Detect which cell encompasses the target text, then output its [X, Y] center coordinate. 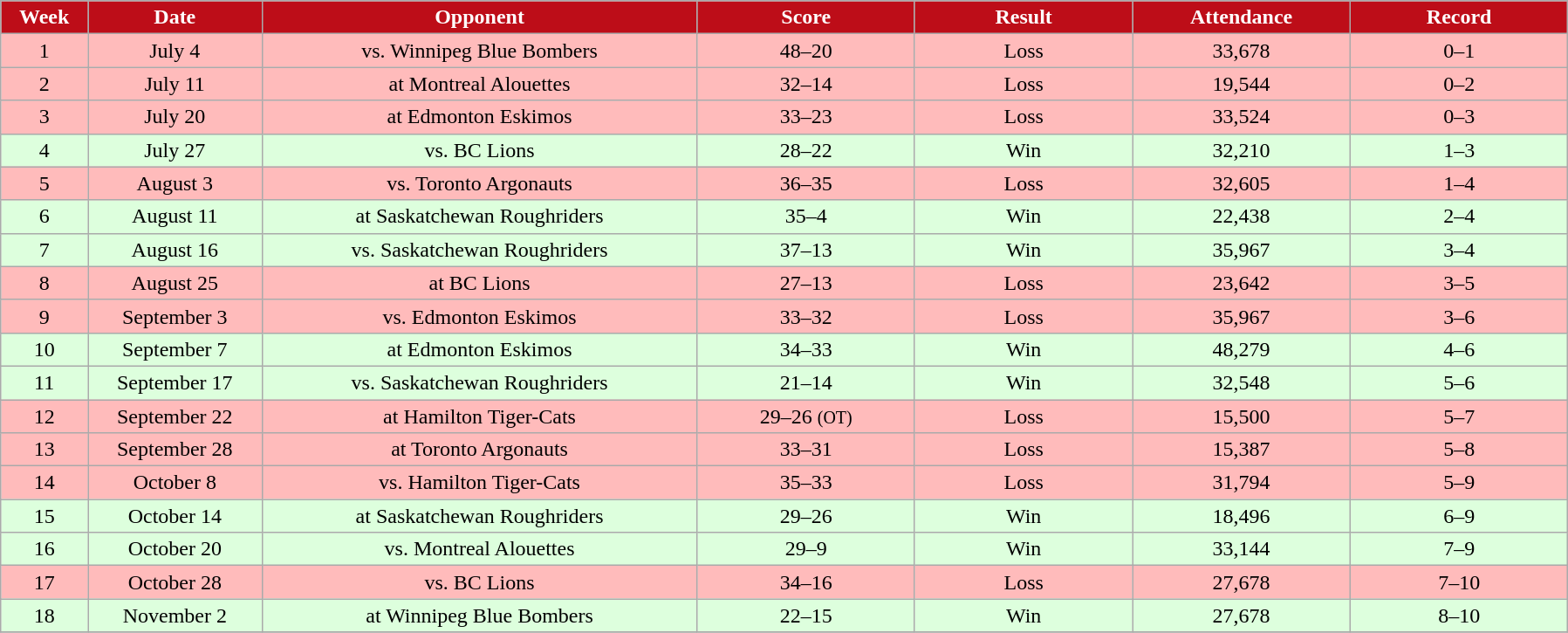
at BC Lions [480, 283]
2 [45, 84]
3–6 [1459, 316]
11 [45, 382]
48–20 [806, 51]
15 [45, 516]
Week [45, 17]
10 [45, 349]
28–22 [806, 150]
13 [45, 450]
36–35 [806, 183]
7–9 [1459, 549]
1–3 [1459, 150]
8 [45, 283]
Date [175, 17]
August 11 [175, 217]
4–6 [1459, 349]
5–6 [1459, 382]
4 [45, 150]
31,794 [1241, 483]
Record [1459, 17]
19,544 [1241, 84]
3–5 [1459, 283]
September 28 [175, 450]
November 2 [175, 616]
October 8 [175, 483]
9 [45, 316]
October 28 [175, 582]
12 [45, 416]
at Montreal Alouettes [480, 84]
7–10 [1459, 582]
October 20 [175, 549]
32,210 [1241, 150]
Opponent [480, 17]
at Hamilton Tiger-Cats [480, 416]
15,500 [1241, 416]
vs. Hamilton Tiger-Cats [480, 483]
22,438 [1241, 217]
August 25 [175, 283]
October 14 [175, 516]
vs. Winnipeg Blue Bombers [480, 51]
35–33 [806, 483]
23,642 [1241, 283]
18 [45, 616]
32,548 [1241, 382]
6 [45, 217]
vs. Edmonton Eskimos [480, 316]
5–7 [1459, 416]
17 [45, 582]
22–15 [806, 616]
September 17 [175, 382]
48,279 [1241, 349]
35–4 [806, 217]
September 7 [175, 349]
July 4 [175, 51]
21–14 [806, 382]
33–31 [806, 450]
29–26 [806, 516]
at Winnipeg Blue Bombers [480, 616]
33,144 [1241, 549]
July 20 [175, 117]
27–13 [806, 283]
33,678 [1241, 51]
33,524 [1241, 117]
at Toronto Argonauts [480, 450]
September 3 [175, 316]
14 [45, 483]
29–9 [806, 549]
18,496 [1241, 516]
Attendance [1241, 17]
16 [45, 549]
33–23 [806, 117]
Result [1023, 17]
32,605 [1241, 183]
33–32 [806, 316]
5–8 [1459, 450]
0–2 [1459, 84]
5 [45, 183]
37–13 [806, 250]
32–14 [806, 84]
34–16 [806, 582]
5–9 [1459, 483]
29–26 (OT) [806, 416]
vs. Montreal Alouettes [480, 549]
1–4 [1459, 183]
8–10 [1459, 616]
September 22 [175, 416]
0–1 [1459, 51]
2–4 [1459, 217]
July 27 [175, 150]
vs. Toronto Argonauts [480, 183]
34–33 [806, 349]
Score [806, 17]
July 11 [175, 84]
August 16 [175, 250]
3 [45, 117]
15,387 [1241, 450]
7 [45, 250]
6–9 [1459, 516]
0–3 [1459, 117]
1 [45, 51]
August 3 [175, 183]
3–4 [1459, 250]
